Return the [X, Y] coordinate for the center point of the cell that contains the specified text.  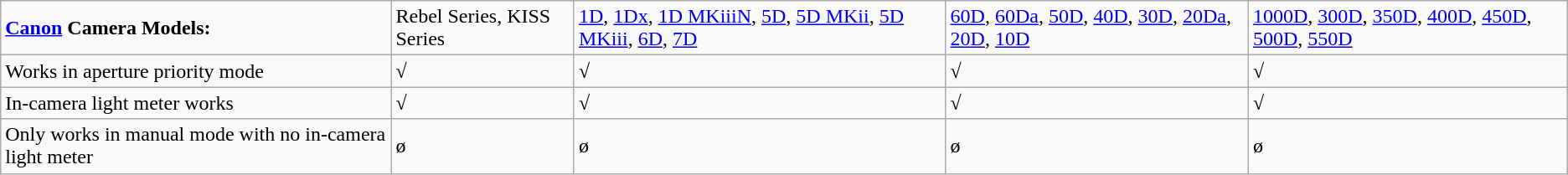
Canon Camera Models: [196, 28]
Rebel Series, KISS Series [482, 28]
1D, 1Dx, 1D MKiiiN, 5D, 5D MKii, 5D MKiii, 6D, 7D [760, 28]
1000D, 300D, 350D, 400D, 450D, 500D, 550D [1407, 28]
60D, 60Da, 50D, 40D, 30D, 20Da, 20D, 10D [1097, 28]
Works in aperture priority mode [196, 71]
Only works in manual mode with no in-camera light meter [196, 146]
In-camera light meter works [196, 103]
